Find where the given text appears and provide that cell's center as (X, Y) coordinate. 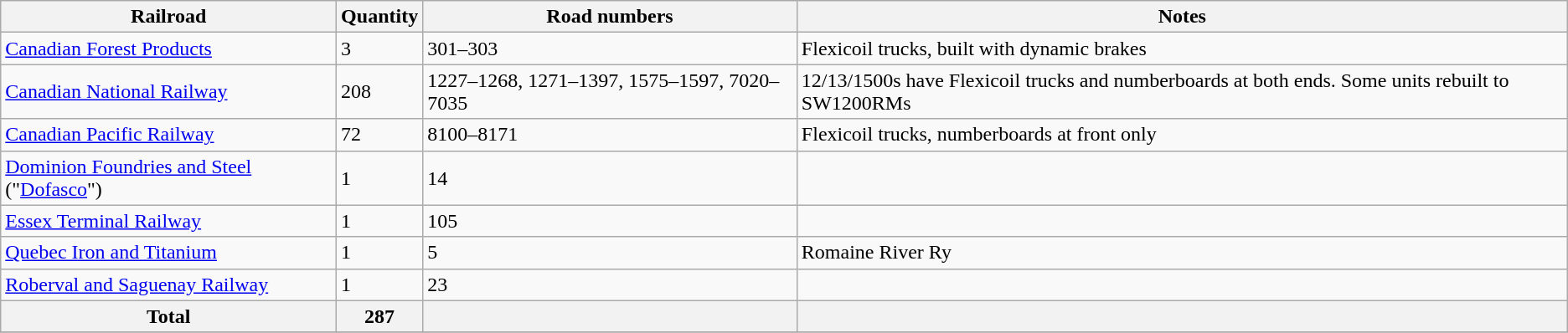
14 (610, 177)
Total (169, 316)
5 (610, 253)
Railroad (169, 17)
Quantity (380, 17)
287 (380, 316)
Romaine River Ry (1182, 253)
Quebec Iron and Titanium (169, 253)
Road numbers (610, 17)
Canadian Forest Products (169, 49)
72 (380, 135)
Flexicoil trucks, built with dynamic brakes (1182, 49)
Canadian National Railway (169, 92)
208 (380, 92)
Canadian Pacific Railway (169, 135)
105 (610, 221)
8100–8171 (610, 135)
Notes (1182, 17)
3 (380, 49)
Flexicoil trucks, numberboards at front only (1182, 135)
Essex Terminal Railway (169, 221)
23 (610, 284)
12/13/1500s have Flexicoil trucks and numberboards at both ends. Some units rebuilt to SW1200RMs (1182, 92)
Dominion Foundries and Steel ("Dofasco") (169, 177)
301–303 (610, 49)
1227–1268, 1271–1397, 1575–1597, 7020–7035 (610, 92)
Roberval and Saguenay Railway (169, 284)
